Find where the given text appears and provide that cell's center as (X, Y) coordinate. 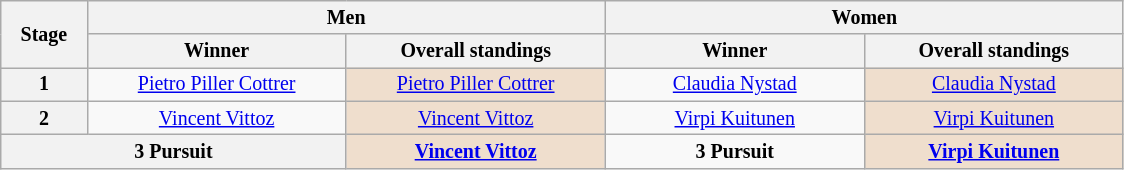
2 (44, 118)
Women (864, 18)
1 (44, 84)
Stage (44, 34)
Men (346, 18)
